Detect which cell encompasses the target text, then output its (x, y) center coordinate. 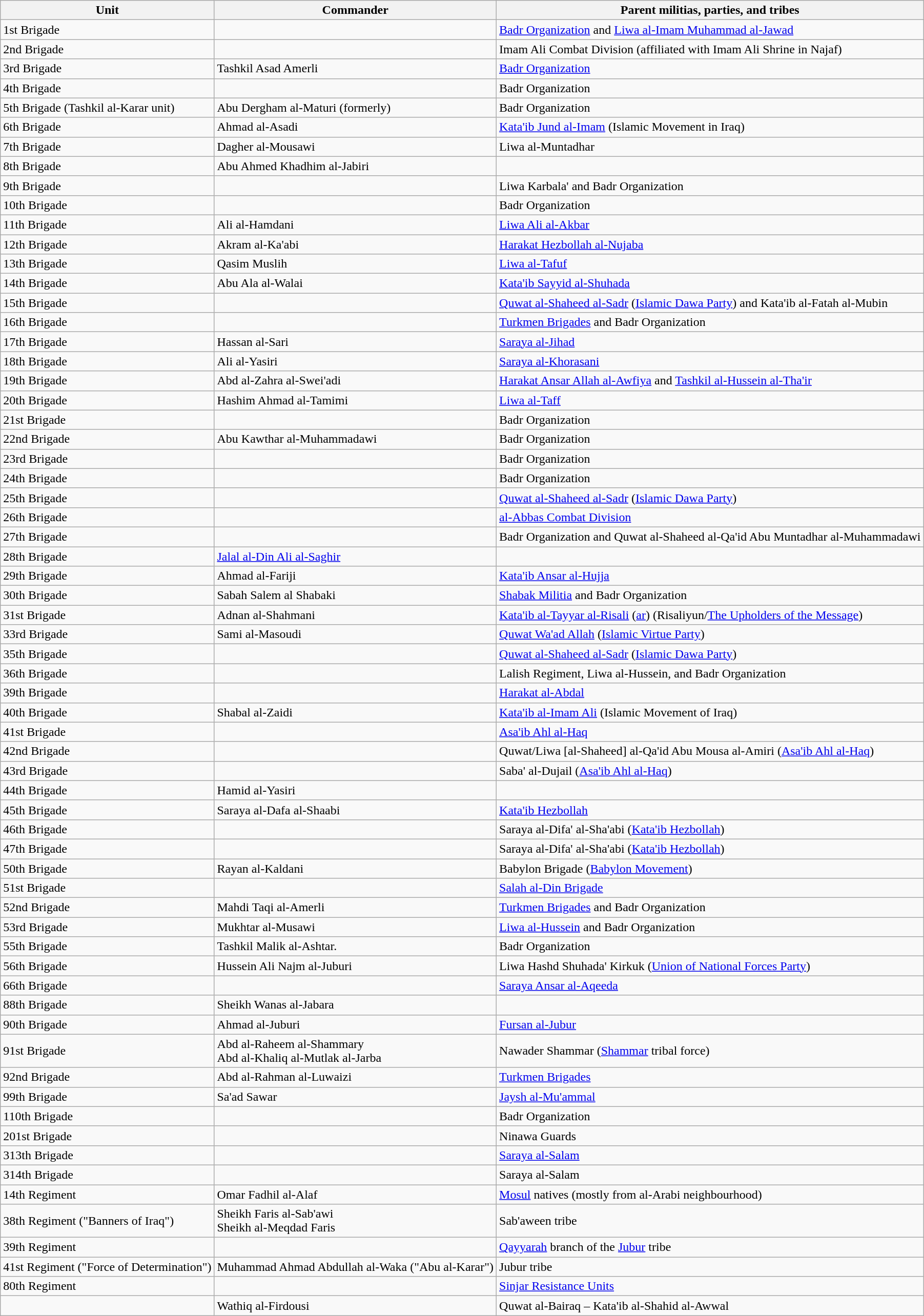
99th Brigade (108, 1097)
4th Brigade (108, 88)
Sa'ad Sawar (356, 1097)
Quwat al-Bairaq – Kata'ib al-Shahid al-Awwal (710, 1306)
29th Brigade (108, 576)
42nd Brigade (108, 751)
Rayan al-Kaldani (356, 869)
Abu Ahmed Khadhim al-Jabiri (356, 166)
Liwa Hashd Shuhada' Kirkuk (Union of National Forces Party) (710, 966)
46th Brigade (108, 829)
Harakat Hezbollah al-Nujaba (710, 244)
Qasim Muslih (356, 264)
Ahmad al-Asadi (356, 127)
Saraya Ansar al-Aqeeda (710, 985)
41st Brigade (108, 732)
Badr Organization and Quwat al-Shaheed al-Qa'id Abu Muntadhar al-Muhammadawi (710, 537)
14th Brigade (108, 283)
Imam Ali Combat Division (affiliated with Imam Ali Shrine in Najaf) (710, 49)
Qayyarah branch of the Jubur tribe (710, 1247)
Badr Organization and Liwa al-Imam Muhammad al-Jawad (710, 30)
Quwat/Liwa [al-Shaheed] al-Qa'id Abu Mousa al-Amiri (Asa'ib Ahl al-Haq) (710, 751)
Wathiq al-Firdousi (356, 1306)
Liwa al-Taff (710, 400)
3rd Brigade (108, 69)
Unit (108, 10)
18th Brigade (108, 361)
15th Brigade (108, 303)
Liwa al-Tafuf (710, 264)
66th Brigade (108, 985)
Shabak Militia and Badr Organization (710, 595)
110th Brigade (108, 1116)
33rd Brigade (108, 634)
Hussein Ali Najm al-Juburi (356, 966)
88th Brigade (108, 1005)
9th Brigade (108, 186)
17th Brigade (108, 342)
Kata'ib Jund al-Imam (Islamic Movement in Iraq) (710, 127)
41st Regiment ("Force of Determination") (108, 1267)
Quwat al-Shaheed al-Sadr (Islamic Dawa Party) and Kata'ib al-Fatah al-Mubin (710, 303)
19th Brigade (108, 381)
50th Brigade (108, 869)
Hassan al-Sari (356, 342)
20th Brigade (108, 400)
201st Brigade (108, 1136)
44th Brigade (108, 790)
24th Brigade (108, 478)
11th Brigade (108, 224)
91st Brigade (108, 1051)
Muhammad Ahmad Abdullah al-Waka ("Abu al-Karar") (356, 1267)
Hashim Ahmad al-Tamimi (356, 400)
Abu Ala al-Walai (356, 283)
Kata'ib Sayyid al-Shuhada (710, 283)
Abd al-Raheem al-ShammaryAbd al-Khaliq al-Mutlak al-Jarba (356, 1051)
43rd Brigade (108, 771)
Ali al-Yasiri (356, 361)
55th Brigade (108, 947)
Liwa al-Muntadhar (710, 147)
Sheikh Faris al-Sab'awiSheikh al-Meqdad Faris (356, 1221)
Salah al-Din Brigade (710, 888)
Quwat Wa'ad Allah (Islamic Virtue Party) (710, 634)
16th Brigade (108, 322)
31st Brigade (108, 615)
Fursan al-Jubur (710, 1024)
30th Brigade (108, 595)
23rd Brigade (108, 459)
Sheikh Wanas al-Jabara (356, 1005)
Dagher al-Mousawi (356, 147)
Babylon Brigade (Babylon Movement) (710, 869)
92nd Brigade (108, 1077)
Mahdi Taqi al-Amerli (356, 908)
36th Brigade (108, 673)
Liwa Karbala' and Badr Organization (710, 186)
53rd Brigade (108, 927)
10th Brigade (108, 205)
12th Brigade (108, 244)
80th Regiment (108, 1286)
27th Brigade (108, 537)
39th Regiment (108, 1247)
Liwa al-Hussein and Badr Organization (710, 927)
Turkmen Brigades (710, 1077)
al-Abbas Combat Division (710, 517)
Sami al-Masoudi (356, 634)
Asa'ib Ahl al-Haq (710, 732)
7th Brigade (108, 147)
Sabah Salem al Shabaki (356, 595)
Abu Dergham al-Maturi (formerly) (356, 108)
Tashkil Asad Amerli (356, 69)
313th Brigade (108, 1155)
Abu Kawthar al-Muhammadawi (356, 439)
Ninawa Guards (710, 1136)
45th Brigade (108, 810)
Jubur tribe (710, 1267)
Saba' al-Dujail (Asa'ib Ahl al-Haq) (710, 771)
39th Brigade (108, 693)
Abd al-Zahra al-Swei'adi (356, 381)
5th Brigade (Tashkil al-Karar unit) (108, 108)
90th Brigade (108, 1024)
Ahmad al-Fariji (356, 576)
1st Brigade (108, 30)
Kata'ib al-Tayyar al-Risali (ar) (Risaliyun/The Upholders of the Message) (710, 615)
Mosul natives (mostly from al-Arabi neighbourhood) (710, 1195)
Parent militias, parties, and tribes (710, 10)
Saraya al-Jihad (710, 342)
Saraya al-Dafa al-Shaabi (356, 810)
Abd al-Rahman al-Luwaizi (356, 1077)
35th Brigade (108, 654)
6th Brigade (108, 127)
52nd Brigade (108, 908)
14th Regiment (108, 1195)
Adnan al-Shahmani (356, 615)
47th Brigade (108, 849)
8th Brigade (108, 166)
Ahmad al-Juburi (356, 1024)
Akram al-Ka'abi (356, 244)
Saraya al-Khorasani (710, 361)
Harakat Ansar Allah al-Awfiya and Tashkil al-Hussein al-Tha'ir (710, 381)
314th Brigade (108, 1175)
Lalish Regiment, Liwa al-Hussein, and Badr Organization (710, 673)
Omar Fadhil al-Alaf (356, 1195)
Liwa Ali al-Akbar (710, 224)
Sab'aween tribe (710, 1221)
Hamid al-Yasiri (356, 790)
26th Brigade (108, 517)
Ali al-Hamdani (356, 224)
Jaysh al-Mu'ammal (710, 1097)
40th Brigade (108, 712)
21st Brigade (108, 420)
13th Brigade (108, 264)
22nd Brigade (108, 439)
Harakat al-Abdal (710, 693)
Commander (356, 10)
Kata'ib Ansar al-Hujja (710, 576)
Tashkil Malik al-Ashtar. (356, 947)
Kata'ib Hezbollah (710, 810)
38th Regiment ("Banners of Iraq") (108, 1221)
Nawader Shammar (Shammar tribal force) (710, 1051)
Sinjar Resistance Units (710, 1286)
Mukhtar al-Musawi (356, 927)
28th Brigade (108, 556)
2nd Brigade (108, 49)
Jalal al-Din Ali al-Saghir (356, 556)
56th Brigade (108, 966)
Kata'ib al-Imam Ali (Islamic Movement of Iraq) (710, 712)
51st Brigade (108, 888)
Shabal al-Zaidi (356, 712)
25th Brigade (108, 498)
